For the text-containing cell, return its midpoint in (X, Y) coordinate format. 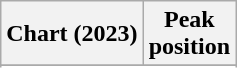
Peakposition (189, 34)
Chart (2023) (72, 34)
